Return [x, y] of the center of cell containing provided text 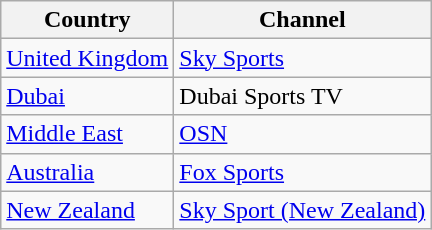
Australia [88, 172]
Sky Sports [302, 58]
United Kingdom [88, 58]
New Zealand [88, 210]
Dubai Sports TV [302, 96]
Dubai [88, 96]
Fox Sports [302, 172]
Middle East [88, 134]
Sky Sport (New Zealand) [302, 210]
Country [88, 20]
OSN [302, 134]
Channel [302, 20]
